Return (X, Y) of the center of cell containing provided text 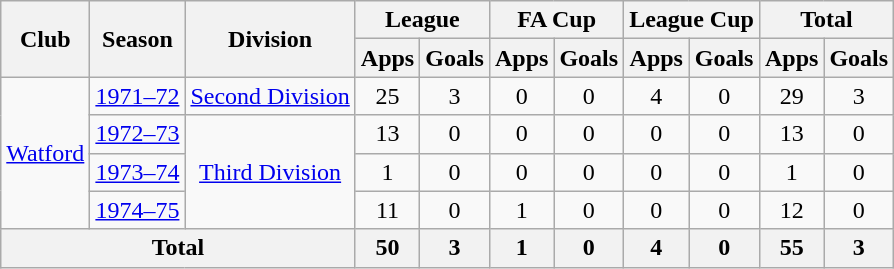
1971–72 (138, 96)
Watford (46, 153)
1974–75 (138, 210)
Club (46, 39)
55 (791, 248)
25 (387, 96)
12 (791, 210)
FA Cup (556, 20)
Season (138, 39)
League (422, 20)
Division (270, 39)
Third Division (270, 172)
50 (387, 248)
Second Division (270, 96)
1973–74 (138, 172)
29 (791, 96)
1972–73 (138, 134)
League Cup (692, 20)
11 (387, 210)
